Identify which cell holds the provided text, then report its [X, Y] central coordinate. 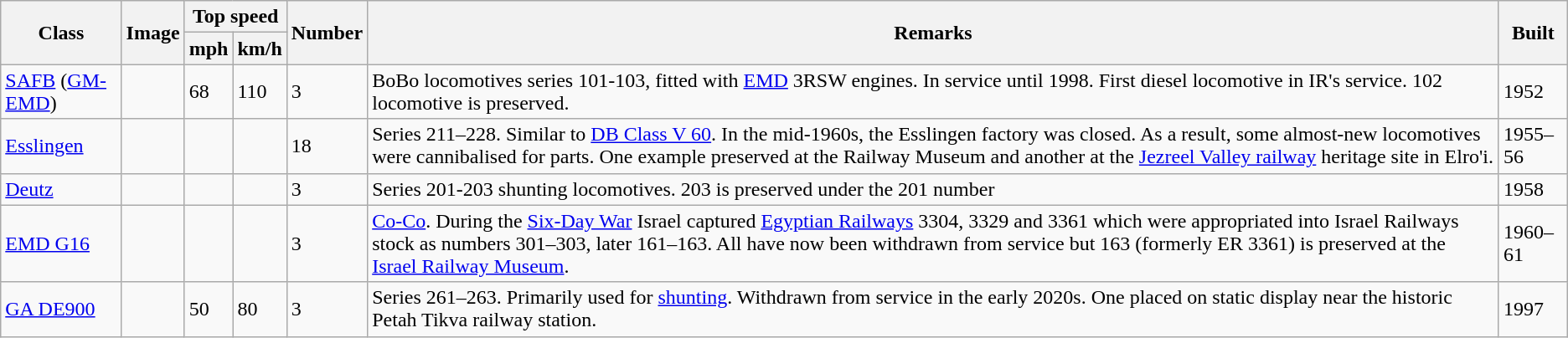
GA DE900 [61, 310]
Deutz [61, 189]
1952 [1533, 92]
SAFB (GM-EMD) [61, 92]
Number [327, 33]
50 [209, 310]
Series 201-203 shunting locomotives. 203 is preserved under the 201 number [933, 189]
Image [152, 33]
18 [327, 146]
1955–56 [1533, 146]
80 [260, 310]
Esslingen [61, 146]
Top speed [235, 17]
1958 [1533, 189]
110 [260, 92]
1997 [1533, 310]
km/h [260, 49]
mph [209, 49]
EMD G16 [61, 243]
Remarks [933, 33]
68 [209, 92]
Class [61, 33]
Built [1533, 33]
1960–61 [1533, 243]
